Scan for the cell matching the given text and deliver its [X, Y] coordinate at center. 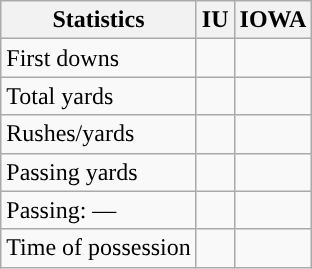
IOWA [273, 20]
Rushes/yards [99, 134]
Statistics [99, 20]
First downs [99, 58]
Passing yards [99, 172]
IU [215, 20]
Time of possession [99, 248]
Passing: –– [99, 210]
Total yards [99, 96]
